Locate the cell with the specified text and output its [X, Y] center coordinate. 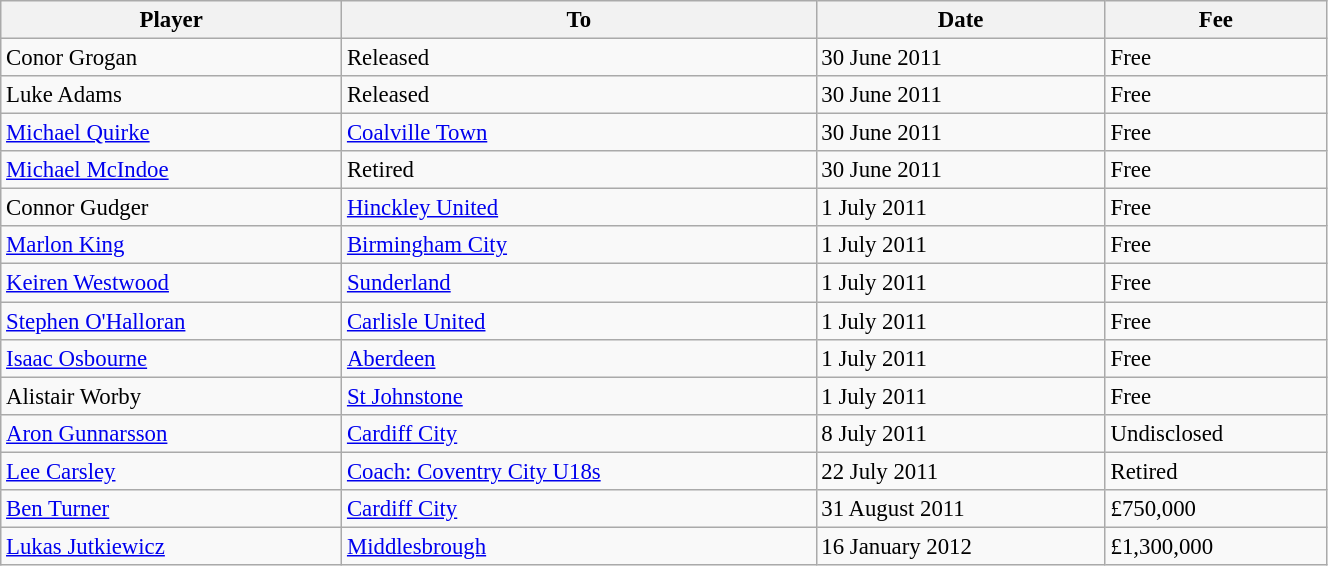
Alistair Worby [172, 396]
Keiren Westwood [172, 283]
Aron Gunnarsson [172, 433]
£750,000 [1216, 509]
Ben Turner [172, 509]
Carlisle United [579, 321]
Michael Quirke [172, 133]
Lee Carsley [172, 471]
Middlesbrough [579, 546]
Stephen O'Halloran [172, 321]
Birmingham City [579, 245]
Aberdeen [579, 358]
Hinckley United [579, 208]
Michael McIndoe [172, 170]
Player [172, 20]
Luke Adams [172, 95]
£1,300,000 [1216, 546]
Coalville Town [579, 133]
8 July 2011 [960, 433]
22 July 2011 [960, 471]
Marlon King [172, 245]
Isaac Osbourne [172, 358]
Undisclosed [1216, 433]
St Johnstone [579, 396]
Conor Grogan [172, 58]
Connor Gudger [172, 208]
To [579, 20]
Fee [1216, 20]
Coach: Coventry City U18s [579, 471]
31 August 2011 [960, 509]
Date [960, 20]
Sunderland [579, 283]
Lukas Jutkiewicz [172, 546]
16 January 2012 [960, 546]
